Return the (x, y) coordinate for the center point of the cell that contains the specified text.  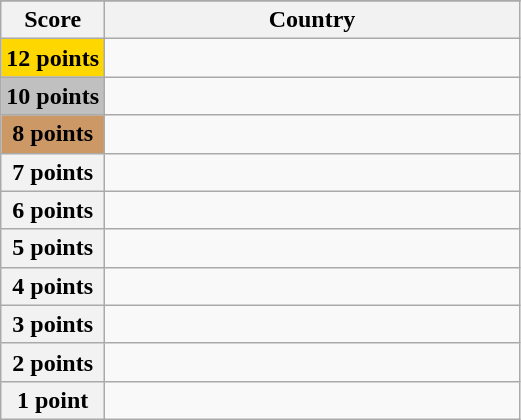
12 points (53, 58)
4 points (53, 286)
5 points (53, 248)
Score (53, 20)
2 points (53, 362)
8 points (53, 134)
3 points (53, 324)
10 points (53, 96)
7 points (53, 172)
Country (312, 20)
6 points (53, 210)
1 point (53, 400)
